Determine the [X, Y] coordinate at the center of the cell enclosing the given text.  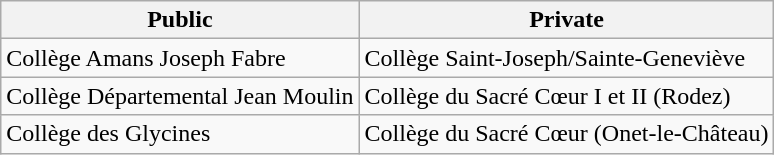
Collège du Sacré Cœur (Onet-le-Château) [566, 134]
Collège Saint-Joseph/Sainte-Geneviève [566, 58]
Collège Amans Joseph Fabre [180, 58]
Collège Départemental Jean Moulin [180, 96]
Private [566, 20]
Collège des Glycines [180, 134]
Public [180, 20]
Collège du Sacré Cœur I et II (Rodez) [566, 96]
